Detect which cell encompasses the target text, then output its [x, y] center coordinate. 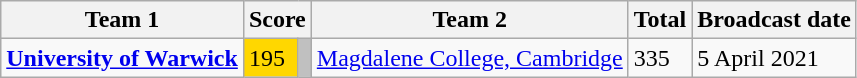
Broadcast date [774, 20]
Score [277, 20]
Team 2 [470, 20]
University of Warwick [122, 58]
5 April 2021 [774, 58]
195 [270, 58]
Magdalene College, Cambridge [470, 58]
Team 1 [122, 20]
335 [660, 58]
Total [660, 20]
